Determine the [X, Y] coordinate at the center of the cell enclosing the given text.  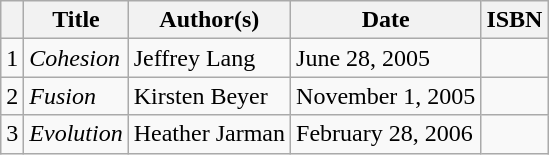
2 [12, 96]
June 28, 2005 [386, 58]
Jeffrey Lang [209, 58]
Cohesion [76, 58]
1 [12, 58]
Evolution [76, 134]
3 [12, 134]
February 28, 2006 [386, 134]
Kirsten Beyer [209, 96]
November 1, 2005 [386, 96]
Date [386, 20]
Fusion [76, 96]
Author(s) [209, 20]
Title [76, 20]
ISBN [514, 20]
Heather Jarman [209, 134]
